Detect which cell encompasses the target text, then output its (X, Y) center coordinate. 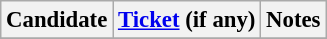
Notes (294, 20)
Candidate (57, 20)
Ticket (if any) (187, 20)
